Return the (x, y) coordinate for the center point of the cell that contains the specified text.  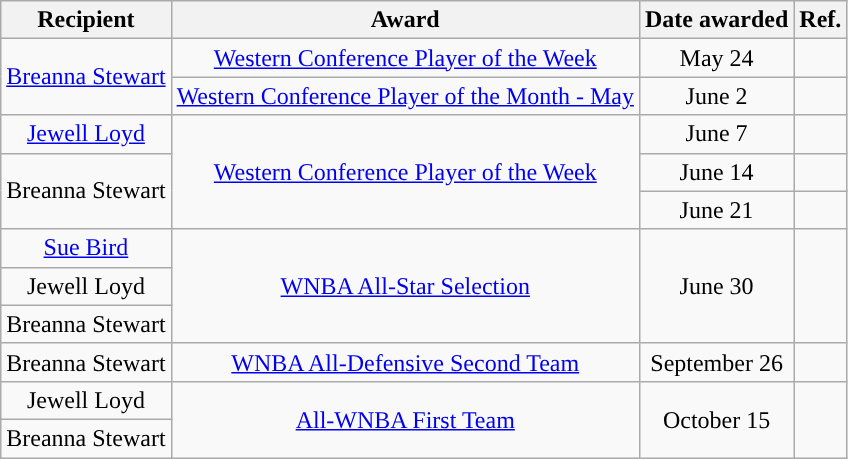
Award (405, 20)
WNBA All-Star Selection (405, 286)
June 7 (716, 134)
Date awarded (716, 20)
September 26 (716, 362)
June 2 (716, 96)
May 24 (716, 58)
Recipient (86, 20)
June 14 (716, 172)
June 30 (716, 286)
Western Conference Player of the Month - May (405, 96)
WNBA All-Defensive Second Team (405, 362)
June 21 (716, 210)
All-WNBA First Team (405, 419)
October 15 (716, 419)
Ref. (820, 20)
Sue Bird (86, 248)
